Identify which cell holds the provided text, then report its [x, y] central coordinate. 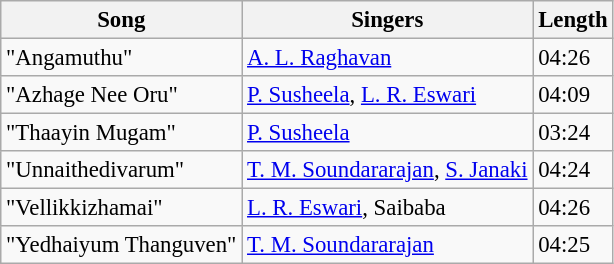
04:09 [573, 95]
04:25 [573, 245]
T. M. Soundararajan, S. Janaki [388, 170]
03:24 [573, 133]
"Angamuthu" [122, 58]
P. Susheela [388, 133]
L. R. Eswari, Saibaba [388, 208]
"Vellikkizhamai" [122, 208]
Song [122, 20]
04:24 [573, 170]
Length [573, 20]
"Unnaithedivarum" [122, 170]
Singers [388, 20]
P. Susheela, L. R. Eswari [388, 95]
T. M. Soundararajan [388, 245]
"Yedhaiyum Thanguven" [122, 245]
"Azhage Nee Oru" [122, 95]
"Thaayin Mugam" [122, 133]
A. L. Raghavan [388, 58]
